For the text-containing cell, return its midpoint in [x, y] coordinate format. 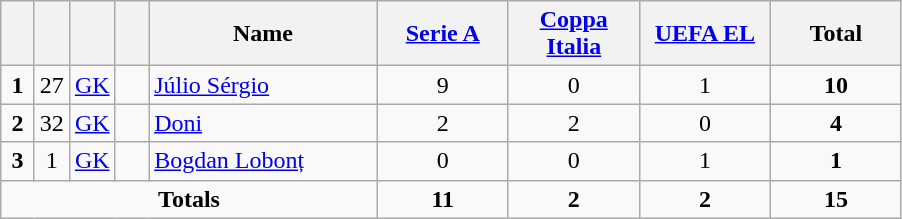
Doni [264, 123]
Serie A [442, 34]
Total [836, 34]
11 [442, 199]
Name [264, 34]
27 [52, 85]
10 [836, 85]
Bogdan Lobonț [264, 161]
15 [836, 199]
UEFA EL [704, 34]
Totals [189, 199]
4 [836, 123]
3 [18, 161]
32 [52, 123]
Júlio Sérgio [264, 85]
Coppa Italia [574, 34]
9 [442, 85]
